Extract the [x, y] coordinate from the center of the cell holding the provided text.  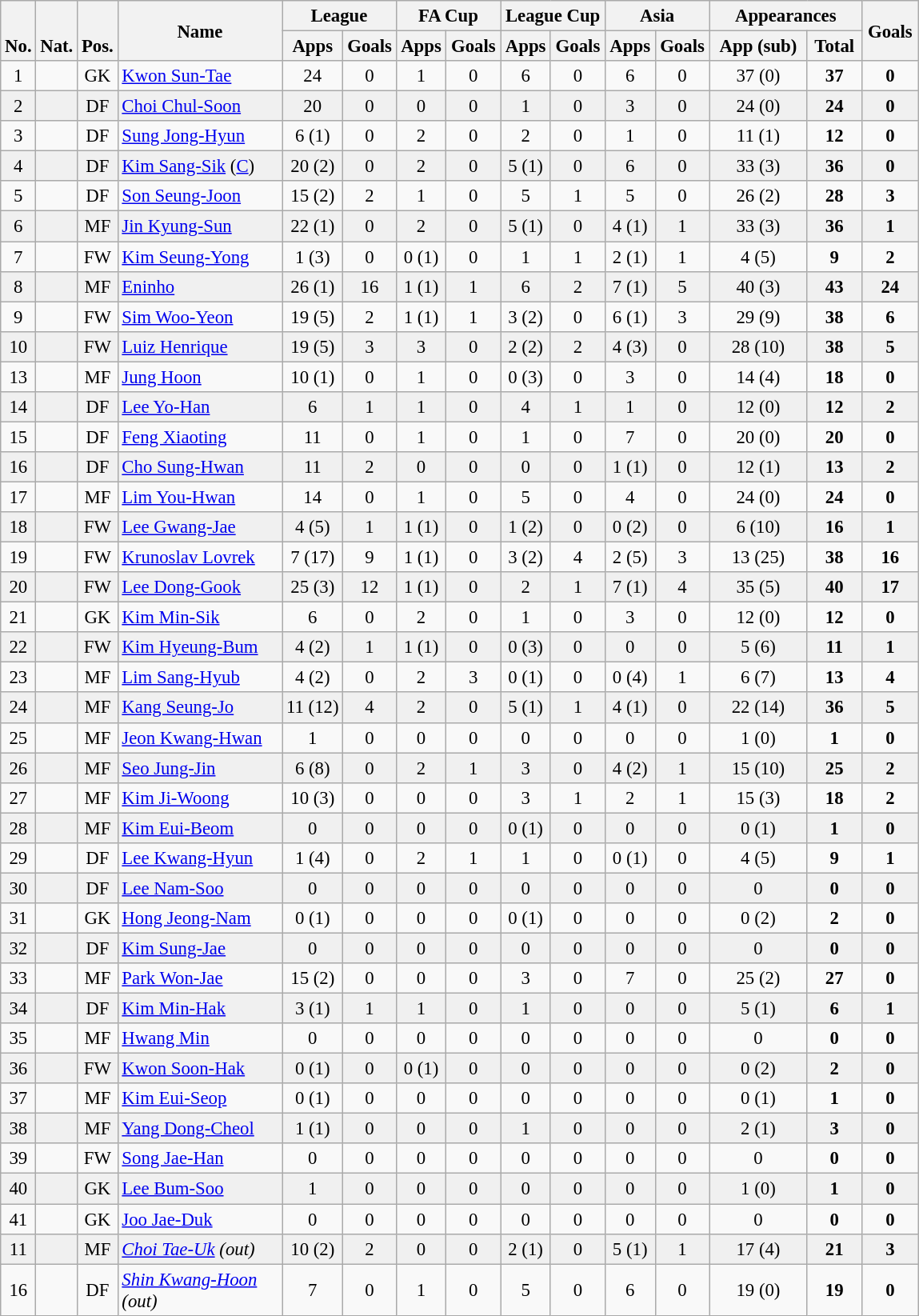
Kim Hyeung-Bum [200, 647]
Lee Yo-Han [200, 407]
35 (5) [758, 587]
Kim Min-Sik [200, 618]
41 [18, 1219]
10 (1) [313, 377]
Lim You-Hwan [200, 497]
1 (4) [313, 858]
2 (5) [630, 558]
Kim Sang-Sik (C) [200, 166]
22 (14) [758, 708]
Son Seung-Joon [200, 196]
10 (2) [313, 1249]
26 (2) [758, 196]
13 (25) [758, 558]
Seo Jung-Jin [200, 768]
Jin Kyung-Sun [200, 226]
10 (3) [313, 798]
39 [18, 1159]
Total [835, 46]
Asia [657, 16]
26 [18, 768]
25 (2) [758, 978]
Lee Gwang-Jae [200, 527]
Jung Hoon [200, 377]
Sim Woo-Yeon [200, 317]
17 (4) [758, 1249]
Sung Jong-Hyun [200, 136]
15 (10) [758, 768]
37 (0) [758, 76]
15 [18, 437]
League [339, 16]
Luiz Henrique [200, 346]
League Cup [553, 16]
Yang Dong-Cheol [200, 1129]
11 (12) [313, 708]
15 (3) [758, 798]
Lee Dong-Gook [200, 587]
26 (1) [313, 286]
3 (1) [313, 1009]
Kim Ji-Woong [200, 798]
Jeon Kwang-Hwan [200, 738]
19 (0) [758, 1290]
Song Jae-Han [200, 1159]
Pos. [98, 30]
2 (2) [526, 346]
Kim Seung-Yong [200, 257]
Appearances [785, 16]
0 (4) [630, 678]
Park Won-Jae [200, 978]
1 (3) [313, 257]
Kang Seung-Jo [200, 708]
6 (7) [758, 678]
25 (3) [313, 587]
34 [18, 1009]
Hong Jeong-Nam [200, 918]
Nat. [57, 30]
Kwon Soon-Hak [200, 1069]
28 (10) [758, 346]
20 (2) [313, 166]
Krunoslav Lovrek [200, 558]
Feng Xiaoting [200, 437]
30 [18, 888]
31 [18, 918]
Kim Eui-Beom [200, 828]
32 [18, 948]
10 [18, 346]
Kim Min-Hak [200, 1009]
29 [18, 858]
4 (3) [630, 346]
Kim Eui-Seop [200, 1098]
Choi Tae-Uk (out) [200, 1249]
Cho Sung-Hwan [200, 467]
Hwang Min [200, 1038]
43 [835, 286]
6 (8) [313, 768]
22 [18, 647]
Lim Sang-Hyub [200, 678]
29 (9) [758, 317]
Kim Sung-Jae [200, 948]
7 (17) [313, 558]
FA Cup [448, 16]
12 (1) [758, 467]
20 (0) [758, 437]
Lee Bum-Soo [200, 1189]
35 [18, 1038]
Shin Kwang-Hoon (out) [200, 1290]
5 (6) [758, 647]
22 (1) [313, 226]
6 (10) [758, 527]
40 (3) [758, 286]
App (sub) [758, 46]
Lee Nam-Soo [200, 888]
14 (4) [758, 377]
Choi Chul-Soon [200, 106]
Eninho [200, 286]
Joo Jae-Duk [200, 1219]
33 [18, 978]
8 [18, 286]
1 (2) [526, 527]
Kwon Sun-Tae [200, 76]
No. [18, 30]
Name [200, 30]
23 [18, 678]
Lee Kwang-Hyun [200, 858]
11 (1) [758, 136]
